Output the [x, y] coordinate of the center of the cell containing the given text.  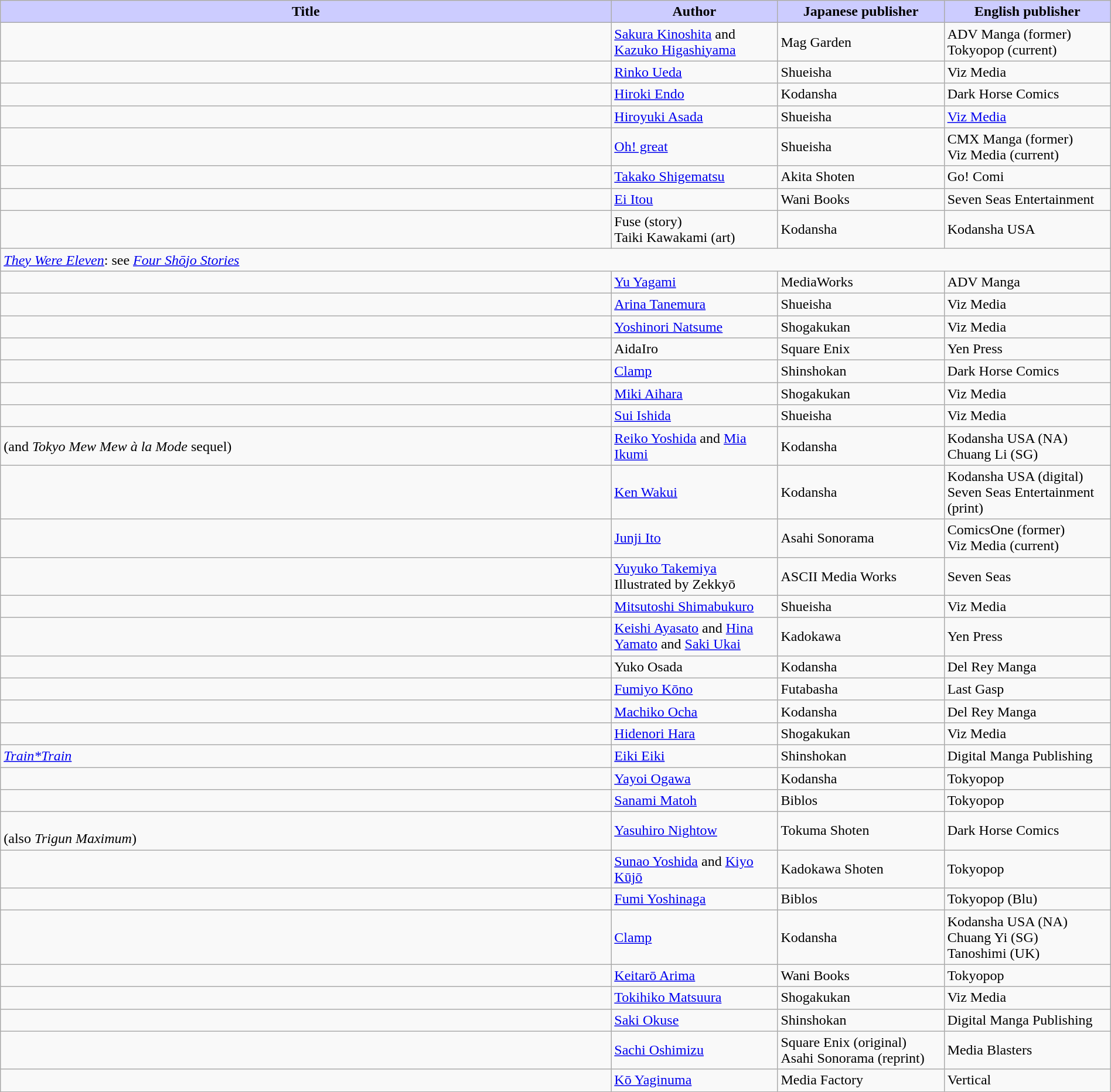
Title [306, 12]
Machiko Ocha [694, 711]
Mitsutoshi Shimabukuro [694, 606]
Seven Seas Entertainment [1027, 199]
Yu Yagami [694, 282]
Square Enix (original) Asahi Sonorama (reprint) [861, 1050]
Saki Okuse [694, 1020]
Yuko Osada [694, 667]
Akita Shoten [861, 177]
Kadokawa [861, 636]
Reiko Yoshida and Mia Ikumi [694, 446]
Tokuma Shoten [861, 831]
Takako Shigematsu [694, 177]
Arina Tanemura [694, 304]
Ken Wakui [694, 492]
MediaWorks [861, 282]
Tokyopop (Blu) [1027, 899]
Junji Ito [694, 538]
Fumiyo Kōno [694, 689]
ComicsOne (former) Viz Media (current) [1027, 538]
Hiroyuki Asada [694, 117]
Seven Seas [1027, 576]
Mag Garden [861, 42]
Miki Aihara [694, 394]
Square Enix [861, 349]
Keishi Ayasato and Hina Yamato and Saki Ukai [694, 636]
Sanami Matoh [694, 801]
Japanese publisher [861, 12]
Tokihiko Matsuura [694, 998]
Eiki Eiki [694, 756]
Train*Train [306, 756]
Yuyuko TakemiyaIllustrated by Zekkyō [694, 576]
Kodansha USA [1027, 230]
Sunao Yoshida and Kiyo Kūjō [694, 869]
Sakura Kinoshita and Kazuko Higashiyama [694, 42]
ADV Manga [1027, 282]
Ei Itou [694, 199]
Asahi Sonorama [861, 538]
Hidenori Hara [694, 733]
Kō Yaginuma [694, 1080]
Vertical [1027, 1080]
Go! Comi [1027, 177]
Yoshinori Natsume [694, 326]
They Were Eleven: see Four Shōjo Stories [555, 260]
Fuse (story)Taiki Kawakami (art) [694, 230]
Rinko Ueda [694, 72]
Hiroki Endo [694, 94]
(also Trigun Maximum) [306, 831]
Media Blasters [1027, 1050]
Sachi Oshimizu [694, 1050]
Yayoi Ogawa [694, 779]
CMX Manga (former) Viz Media (current) [1027, 146]
ADV Manga (former) Tokyopop (current) [1027, 42]
Yasuhiro Nightow [694, 831]
Oh! great [694, 146]
(and Tokyo Mew Mew à la Mode sequel) [306, 446]
Kodansha USA (NA) Chuang Li (SG) [1027, 446]
Kadokawa Shoten [861, 869]
AidaIro [694, 349]
English publisher [1027, 12]
Futabasha [861, 689]
Keitarō Arima [694, 975]
Kodansha USA (digital) Seven Seas Entertainment (print) [1027, 492]
Last Gasp [1027, 689]
Media Factory [861, 1080]
Fumi Yoshinaga [694, 899]
Kodansha USA (NA) Chuang Yi (SG) Tanoshimi (UK) [1027, 937]
ASCII Media Works [861, 576]
Sui Ishida [694, 416]
Author [694, 12]
